Pinpoint the cell where the given text exists, returning its (x, y) midpoint coordinate. 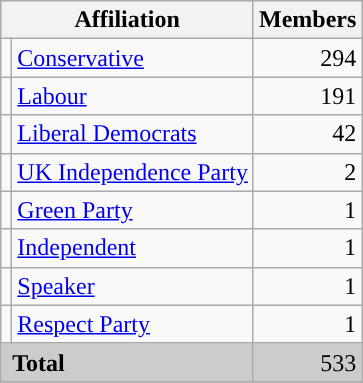
UK Independence Party (133, 172)
533 (307, 362)
Total (128, 362)
Independent (133, 248)
Speaker (133, 286)
Labour (133, 96)
Green Party (133, 210)
191 (307, 96)
Liberal Democrats (133, 134)
Members (307, 20)
2 (307, 172)
Conservative (133, 58)
42 (307, 134)
294 (307, 58)
Respect Party (133, 324)
Affiliation (128, 20)
